Locate the cell with the specified text and output its [X, Y] center coordinate. 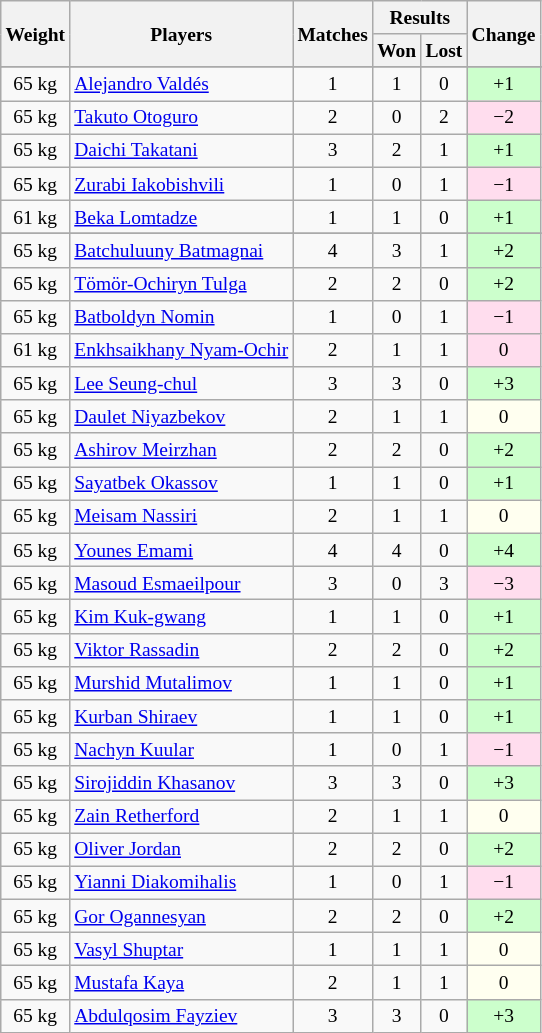
Sayatbek Okassov [182, 484]
Viktor Rassadin [182, 650]
Lee Seung-chul [182, 384]
Vasyl Shuptar [182, 950]
Lost [444, 50]
Oliver Jordan [182, 850]
Won [397, 50]
Abdulqosim Fayziev [182, 1016]
Kim Kuk-gwang [182, 616]
Batboldyn Nomin [182, 316]
Zain Retherford [182, 816]
Mustafa Kaya [182, 982]
Daulet Niyazbekov [182, 416]
Alejandro Valdés [182, 84]
−3 [504, 584]
Players [182, 34]
+4 [504, 550]
Results [420, 18]
Meisam Nassiri [182, 516]
Matches [333, 34]
Ashirov Meirzhan [182, 450]
Takuto Otoguro [182, 118]
Gor Ogannesyan [182, 916]
Batchuluuny Batmagnai [182, 250]
−2 [504, 118]
Daichi Takatani [182, 150]
Tömör-Ochiryn Tulga [182, 284]
Younes Emami [182, 550]
Change [504, 34]
Enkhsaikhany Nyam-Ochir [182, 350]
Kurban Shiraev [182, 716]
Sirojiddin Khasanov [182, 782]
Weight [36, 34]
Zurabi Iakobishvili [182, 184]
Masoud Esmaeilpour [182, 584]
Nachyn Kuular [182, 750]
Yianni Diakomihalis [182, 882]
Murshid Mutalimov [182, 682]
Beka Lomtadze [182, 216]
